Capture the cell that displays the provided text and extract its (X, Y) central coordinate. 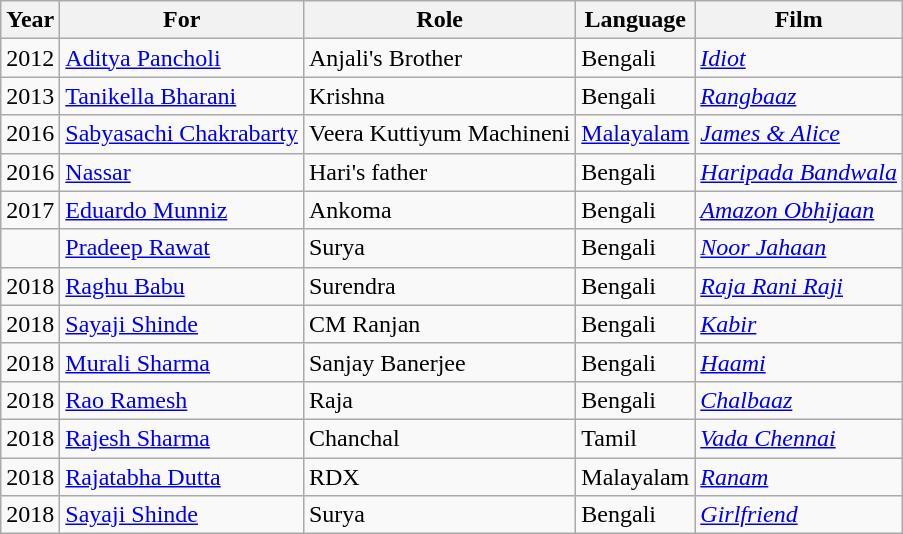
Sabyasachi Chakrabarty (182, 134)
RDX (439, 477)
Rajesh Sharma (182, 438)
Eduardo Munniz (182, 210)
Veera Kuttiyum Machineni (439, 134)
Krishna (439, 96)
Role (439, 20)
Language (636, 20)
2017 (30, 210)
Girlfriend (799, 515)
Amazon Obhijaan (799, 210)
Ankoma (439, 210)
CM Ranjan (439, 324)
Haami (799, 362)
James & Alice (799, 134)
Hari's father (439, 172)
Raja (439, 400)
Rajatabha Dutta (182, 477)
Raghu Babu (182, 286)
Chalbaaz (799, 400)
Idiot (799, 58)
Tanikella Bharani (182, 96)
Kabir (799, 324)
Nassar (182, 172)
Year (30, 20)
Tamil (636, 438)
Ranam (799, 477)
Noor Jahaan (799, 248)
Sanjay Banerjee (439, 362)
For (182, 20)
Murali Sharma (182, 362)
Anjali's Brother (439, 58)
Raja Rani Raji (799, 286)
Rangbaaz (799, 96)
Vada Chennai (799, 438)
Chanchal (439, 438)
Haripada Bandwala (799, 172)
Pradeep Rawat (182, 248)
2012 (30, 58)
Surendra (439, 286)
Aditya Pancholi (182, 58)
Film (799, 20)
2013 (30, 96)
Rao Ramesh (182, 400)
